Search for the cell housing the specified text and yield its [x, y] center coordinate. 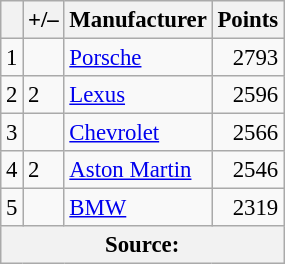
3 [12, 133]
Points [248, 20]
2793 [248, 58]
Lexus [138, 95]
2319 [248, 208]
BMW [138, 208]
Aston Martin [138, 170]
1 [12, 58]
4 [12, 170]
2596 [248, 95]
Source: [142, 245]
Manufacturer [138, 20]
5 [12, 208]
2546 [248, 170]
+/– [44, 20]
Chevrolet [138, 133]
2566 [248, 133]
Porsche [138, 58]
